Output the (X, Y) coordinate of the center of the cell containing the given text.  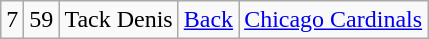
Chicago Cardinals (334, 20)
Tack Denis (118, 20)
Back (208, 20)
59 (42, 20)
7 (12, 20)
